Extract the [x, y] coordinate from the center of the cell holding the provided text.  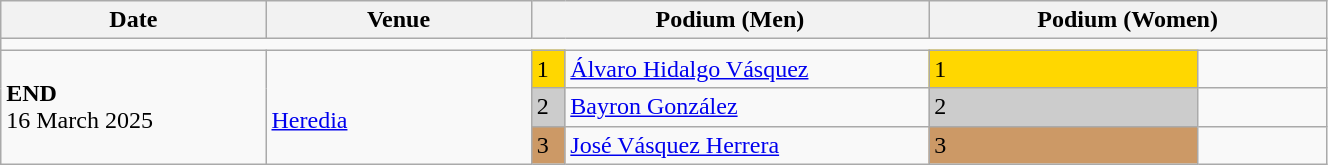
Date [134, 20]
Álvaro Hidalgo Vásquez [747, 69]
Bayron González [747, 107]
Heredia [398, 107]
Podium (Men) [730, 20]
Podium (Women) [1128, 20]
END16 March 2025 [134, 107]
José Vásquez Herrera [747, 145]
Venue [398, 20]
